Pinpoint the cell where the given text exists, returning its (x, y) midpoint coordinate. 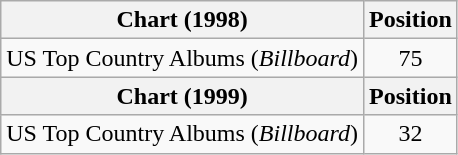
75 (411, 58)
32 (411, 134)
Chart (1999) (182, 96)
Chart (1998) (182, 20)
